Find where the given text appears and provide that cell's center as [x, y] coordinate. 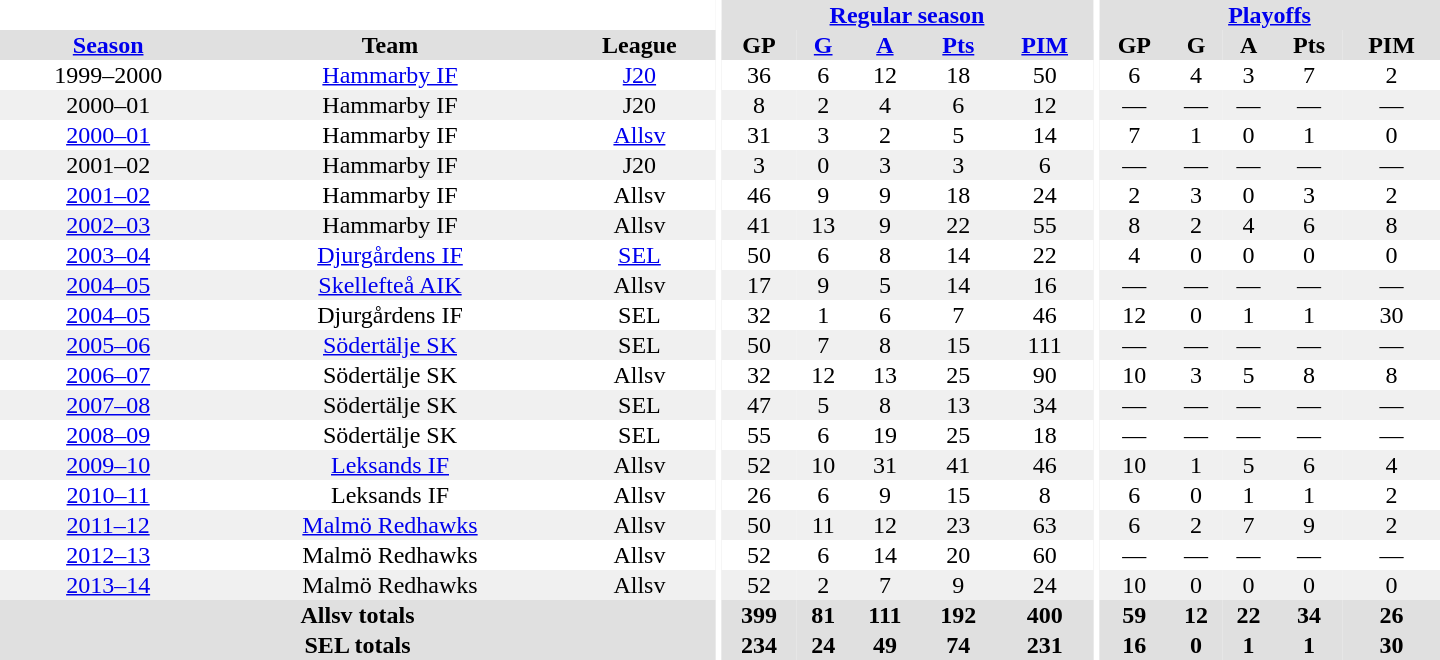
399 [759, 615]
36 [759, 75]
2003–04 [108, 255]
400 [1044, 615]
Skellefteå AIK [390, 285]
2012–13 [108, 555]
SEL totals [358, 645]
2009–10 [108, 465]
74 [958, 645]
63 [1044, 525]
2006–07 [108, 375]
2008–09 [108, 435]
17 [759, 285]
47 [759, 405]
49 [884, 645]
League [640, 45]
Playoffs [1270, 15]
90 [1044, 375]
2013–14 [108, 585]
2010–11 [108, 495]
Regular season [907, 15]
2011–12 [108, 525]
2002–03 [108, 225]
231 [1044, 645]
23 [958, 525]
2007–08 [108, 405]
1999–2000 [108, 75]
20 [958, 555]
Allsv totals [358, 615]
192 [958, 615]
59 [1134, 615]
11 [824, 525]
2005–06 [108, 345]
Team [390, 45]
Season [108, 45]
19 [884, 435]
60 [1044, 555]
81 [824, 615]
234 [759, 645]
